Provide the (X, Y) coordinate of the cell's center where the given text is located.  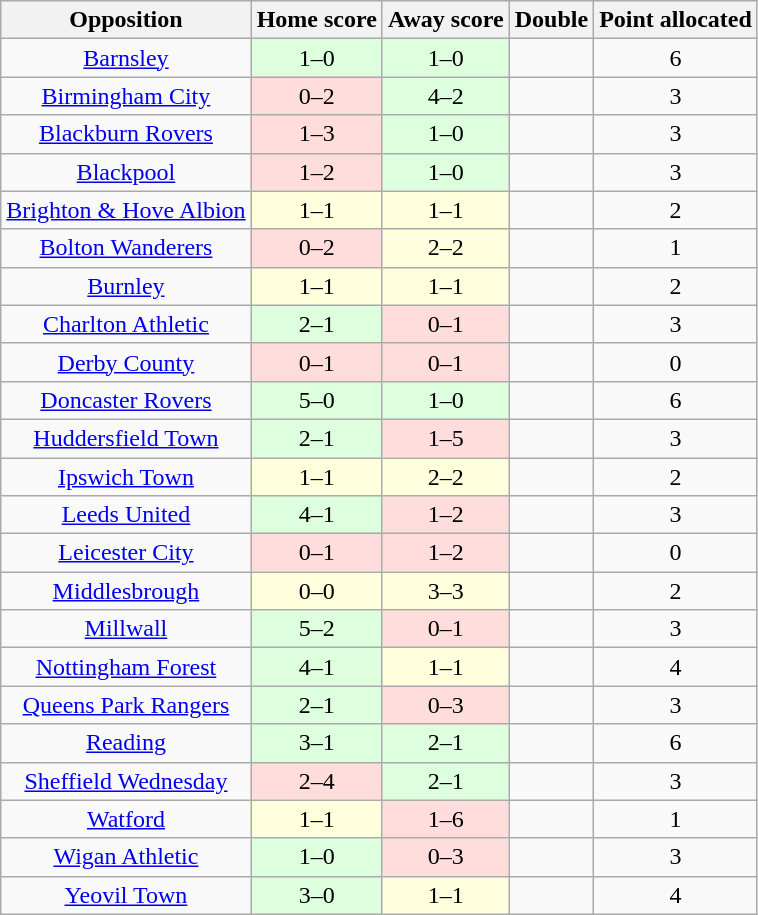
Double (551, 20)
4–2 (446, 96)
1–3 (316, 134)
0–0 (316, 591)
Huddersfield Town (126, 438)
Leeds United (126, 515)
5–2 (316, 629)
1–5 (446, 438)
Blackburn Rovers (126, 134)
Queens Park Rangers (126, 705)
Blackpool (126, 172)
Bolton Wanderers (126, 248)
Reading (126, 743)
Watford (126, 819)
Away score (446, 20)
Doncaster Rovers (126, 400)
Charlton Athletic (126, 324)
Ipswich Town (126, 477)
Sheffield Wednesday (126, 781)
5–0 (316, 400)
2–4 (316, 781)
Opposition (126, 20)
Barnsley (126, 58)
Wigan Athletic (126, 857)
3–1 (316, 743)
Brighton & Hove Albion (126, 210)
Millwall (126, 629)
Point allocated (676, 20)
Burnley (126, 286)
3–0 (316, 895)
Derby County (126, 362)
3–3 (446, 591)
Leicester City (126, 553)
1–6 (446, 819)
Middlesbrough (126, 591)
Home score (316, 20)
Nottingham Forest (126, 667)
Yeovil Town (126, 895)
Birmingham City (126, 96)
